Provide the [X, Y] coordinate of the cell's center where the given text is located.  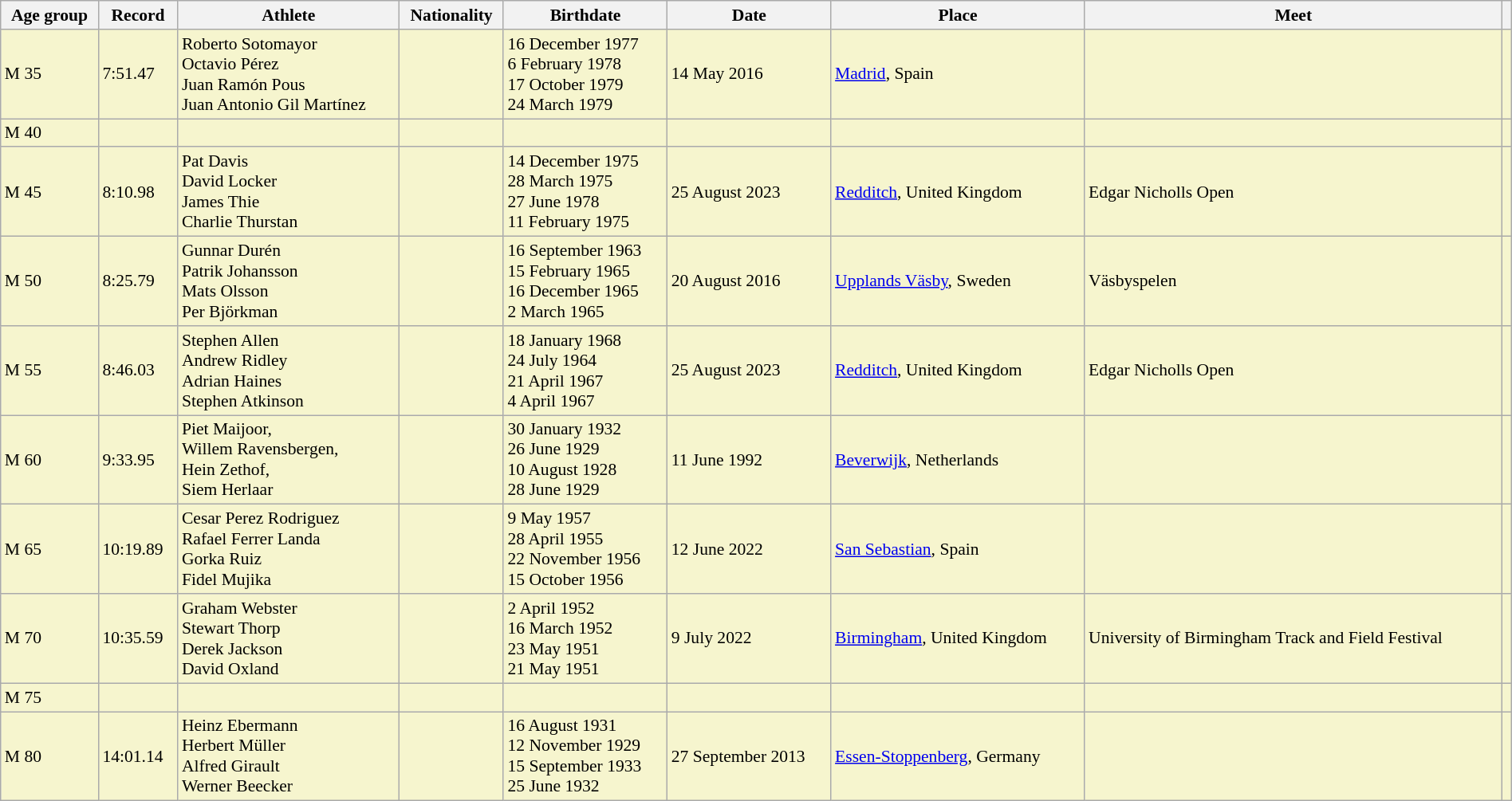
8:25.79 [138, 281]
Record [138, 15]
M 70 [49, 638]
M 50 [49, 281]
10:19.89 [138, 549]
M 55 [49, 371]
Athlete [289, 15]
Upplands Väsby, Sweden [958, 281]
M 75 [49, 697]
Pat DavisDavid LockerJames Thie Charlie Thurstan [289, 192]
11 June 1992 [750, 460]
Graham WebsterStewart ThorpDerek JacksonDavid Oxland [289, 638]
16 December 19776 February 197817 October 197924 March 1979 [585, 74]
10:35.59 [138, 638]
M 60 [49, 460]
Age group [49, 15]
12 June 2022 [750, 549]
Date [750, 15]
14 December 197528 March 197527 June 197811 February 1975 [585, 192]
University of Birmingham Track and Field Festival [1293, 638]
20 August 2016 [750, 281]
M 35 [49, 74]
30 January 193226 June 192910 August 192828 June 1929 [585, 460]
Heinz EbermannHerbert MüllerAlfred GiraultWerner Beecker [289, 756]
M 45 [49, 192]
9 May 195728 April 195522 November 195615 October 1956 [585, 549]
14 May 2016 [750, 74]
Birthdate [585, 15]
M 80 [49, 756]
9:33.95 [138, 460]
Roberto SotomayorOctavio PérezJuan Ramón PousJuan Antonio Gil Martínez [289, 74]
Piet Maijoor,Willem Ravensbergen,Hein Zethof,Siem Herlaar [289, 460]
Beverwijk, Netherlands [958, 460]
M 65 [49, 549]
9 July 2022 [750, 638]
M 40 [49, 133]
Stephen AllenAndrew RidleyAdrian HainesStephen Atkinson [289, 371]
Väsbyspelen [1293, 281]
Essen-Stoppenberg, Germany [958, 756]
27 September 2013 [750, 756]
8:10.98 [138, 192]
Cesar Perez RodriguezRafael Ferrer LandaGorka RuizFidel Mujika [289, 549]
Place [958, 15]
2 April 195216 March 195223 May 195121 May 1951 [585, 638]
16 August 193112 November 192915 September 193325 June 1932 [585, 756]
San Sebastian, Spain [958, 549]
Madrid, Spain [958, 74]
7:51.47 [138, 74]
8:46.03 [138, 371]
Gunnar DurénPatrik JohanssonMats OlssonPer Björkman [289, 281]
16 September 196315 February 196516 December 19652 March 1965 [585, 281]
Nationality [451, 15]
18 January 196824 July 196421 April 19674 April 1967 [585, 371]
Meet [1293, 15]
Birmingham, United Kingdom [958, 638]
14:01.14 [138, 756]
